Find where the given text appears and provide that cell's center as (x, y) coordinate. 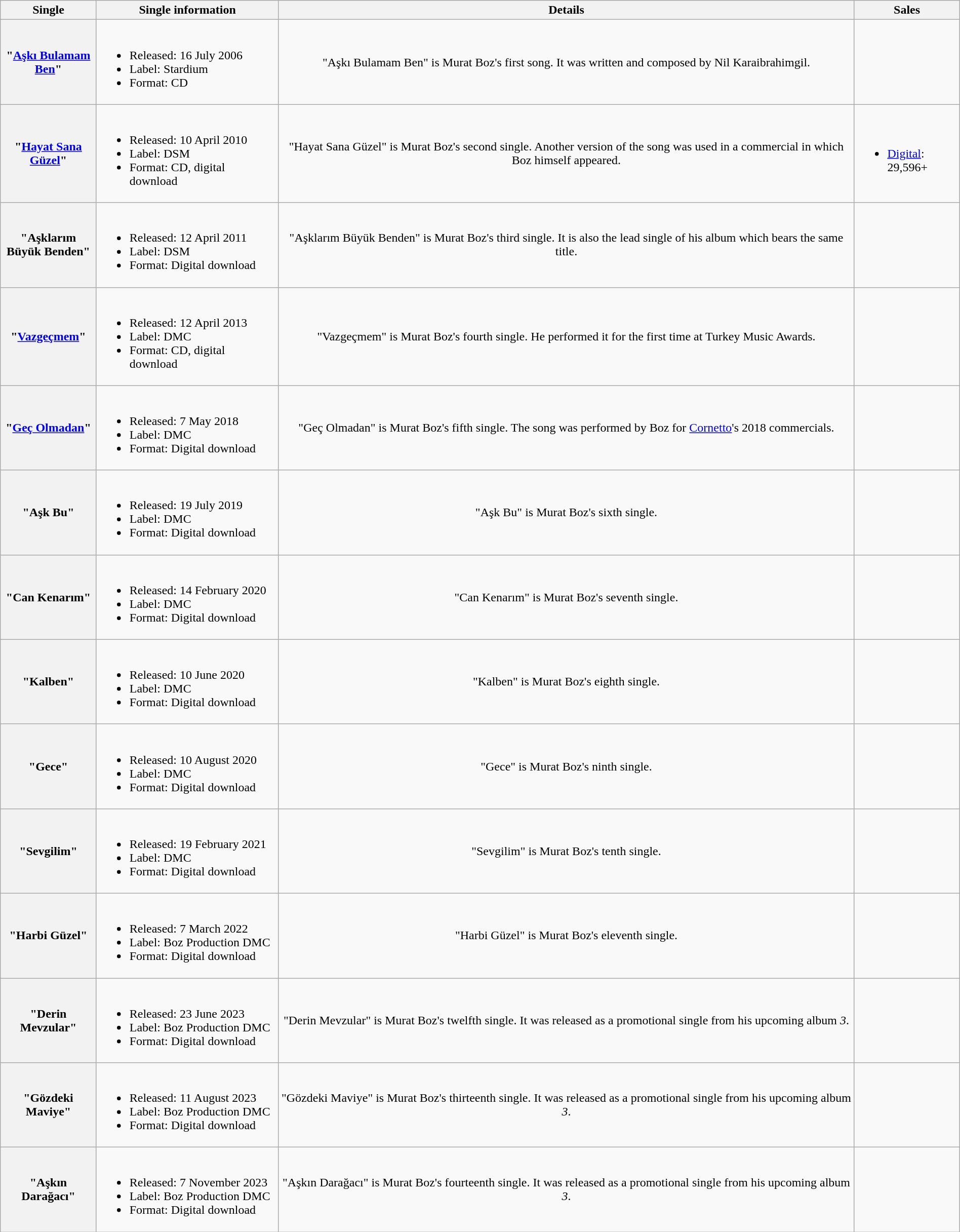
Released: 23 June 2023Label: Boz Production DMCFormat: Digital download (187, 1020)
Single information (187, 10)
"Geç Olmadan" is Murat Boz's fifth single. The song was performed by Boz for Cornetto's 2018 commercials. (566, 428)
Released: 19 February 2021Label: DMCFormat: Digital download (187, 851)
Released: 11 August 2023Label: Boz Production DMCFormat: Digital download (187, 1105)
"Harbi Güzel" is Murat Boz's eleventh single. (566, 935)
Single (49, 10)
Released: 10 April 2010Label: DSMFormat: CD, digital download (187, 153)
"Aşkı Bulamam Ben" (49, 62)
"Gece" is Murat Boz's ninth single. (566, 766)
"Harbi Güzel" (49, 935)
Released: 16 July 2006Label: StardiumFormat: CD (187, 62)
Released: 7 March 2022Label: Boz Production DMCFormat: Digital download (187, 935)
"Gözdeki Maviye" (49, 1105)
Released: 7 November 2023Label: Boz Production DMCFormat: Digital download (187, 1189)
"Aşkın Darağacı" (49, 1189)
Details (566, 10)
"Kalben" (49, 682)
Released: 14 February 2020Label: DMCFormat: Digital download (187, 597)
Released: 10 June 2020Label: DMCFormat: Digital download (187, 682)
"Aşklarım Büyük Benden" is Murat Boz's third single. It is also the lead single of his album which bears the same title. (566, 245)
"Derin Mevzular" is Murat Boz's twelfth single. It was released as a promotional single from his upcoming album 3. (566, 1020)
"Aşk Bu" (49, 513)
Sales (907, 10)
"Gece" (49, 766)
Released: 10 August 2020Label: DMCFormat: Digital download (187, 766)
"Sevgilim" (49, 851)
"Can Kenarım" is Murat Boz's seventh single. (566, 597)
Digital: 29,596+ (907, 153)
"Vazgeçmem" (49, 336)
Released: 7 May 2018Label: DMCFormat: Digital download (187, 428)
"Vazgeçmem" is Murat Boz's fourth single. He performed it for the first time at Turkey Music Awards. (566, 336)
"Derin Mevzular" (49, 1020)
"Aşk Bu" is Murat Boz's sixth single. (566, 513)
"Aşkı Bulamam Ben" is Murat Boz's first song. It was written and composed by Nil Karaibrahimgil. (566, 62)
"Hayat Sana Güzel" is Murat Boz's second single. Another version of the song was used in a commercial in which Boz himself appeared. (566, 153)
"Aşklarım Büyük Benden" (49, 245)
"Hayat Sana Güzel" (49, 153)
"Sevgilim" is Murat Boz's tenth single. (566, 851)
"Gözdeki Maviye" is Murat Boz's thirteenth single. It was released as a promotional single from his upcoming album 3. (566, 1105)
Released: 19 July 2019Label: DMCFormat: Digital download (187, 513)
"Geç Olmadan" (49, 428)
"Can Kenarım" (49, 597)
"Kalben" is Murat Boz's eighth single. (566, 682)
Released: 12 April 2011Label: DSMFormat: Digital download (187, 245)
Released: 12 April 2013Label: DMCFormat: CD, digital download (187, 336)
"Aşkın Darağacı" is Murat Boz's fourteenth single. It was released as a promotional single from his upcoming album 3. (566, 1189)
